Find where the given text appears and provide that cell's center as (x, y) coordinate. 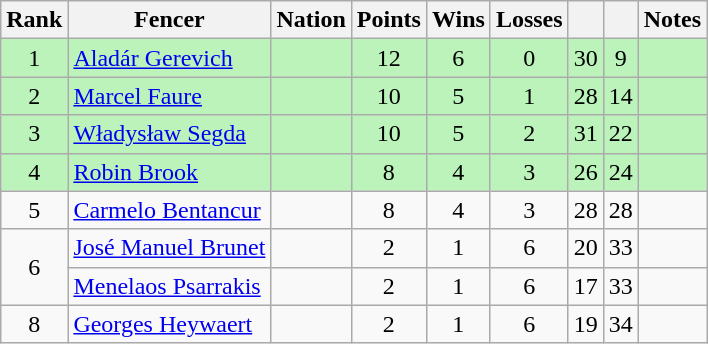
Georges Heywaert (170, 324)
José Manuel Brunet (170, 248)
9 (620, 58)
Losses (529, 20)
Wins (458, 20)
Robin Brook (170, 172)
31 (586, 134)
30 (586, 58)
24 (620, 172)
Points (388, 20)
19 (586, 324)
26 (586, 172)
0 (529, 58)
12 (388, 58)
Władysław Segda (170, 134)
Rank (34, 20)
Notes (672, 20)
34 (620, 324)
20 (586, 248)
14 (620, 96)
22 (620, 134)
Aladár Gerevich (170, 58)
Carmelo Bentancur (170, 210)
Fencer (170, 20)
Menelaos Psarrakis (170, 286)
Nation (311, 20)
17 (586, 286)
Marcel Faure (170, 96)
